For the text-containing cell, return its midpoint in (x, y) coordinate format. 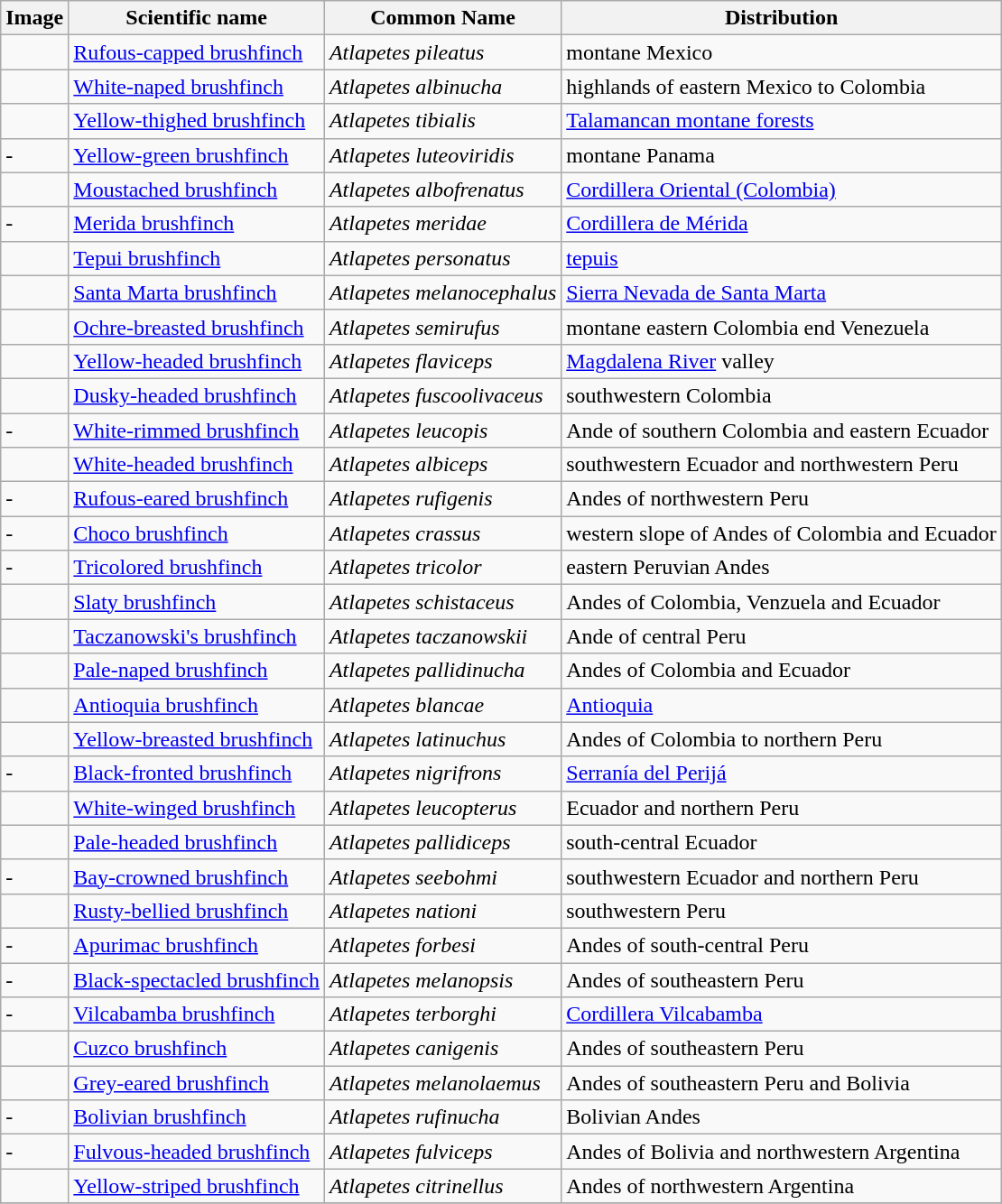
Atlapetes albinucha (442, 87)
Bolivian brushfinch (197, 1117)
Atlapetes melanolaemus (442, 1083)
Cuzco brushfinch (197, 1049)
Atlapetes meridae (442, 224)
Andes of Colombia and Ecuador (782, 671)
Andes of south-central Peru (782, 945)
Andes of northwestern Argentina (782, 1186)
Atlapetes fulviceps (442, 1152)
Atlapetes fuscoolivaceus (442, 395)
montane Panama (782, 155)
Andes of northwestern Peru (782, 499)
Slaty brushfinch (197, 602)
Ochre-breasted brushfinch (197, 327)
Rufous-capped brushfinch (197, 52)
Ande of central Peru (782, 636)
Rufous-eared brushfinch (197, 499)
Bolivian Andes (782, 1117)
Atlapetes semirufus (442, 327)
Atlapetes albofrenatus (442, 190)
Merida brushfinch (197, 224)
montane Mexico (782, 52)
Atlapetes pallidiceps (442, 842)
southwestern Ecuador and northwestern Peru (782, 465)
Cordillera Oriental (Colombia) (782, 190)
montane eastern Colombia end Venezuela (782, 327)
Atlapetes tibialis (442, 121)
Pale-headed brushfinch (197, 842)
Atlapetes latinuchus (442, 739)
Atlapetes forbesi (442, 945)
Yellow-headed brushfinch (197, 361)
Antioquia (782, 705)
Moustached brushfinch (197, 190)
Atlapetes rufigenis (442, 499)
Yellow-breasted brushfinch (197, 739)
Atlapetes albiceps (442, 465)
Rusty-bellied brushfinch (197, 911)
Atlapetes melanocephalus (442, 292)
Atlapetes leucopterus (442, 808)
Tricolored brushfinch (197, 568)
White-headed brushfinch (197, 465)
White-naped brushfinch (197, 87)
Atlapetes blancae (442, 705)
Atlapetes flaviceps (442, 361)
Ecuador and northern Peru (782, 808)
Black-spectacled brushfinch (197, 979)
Common Name (442, 18)
southwestern Peru (782, 911)
Serranía del Perijá (782, 773)
Atlapetes seebohmi (442, 876)
Image (34, 18)
Atlapetes leucopis (442, 431)
Yellow-thighed brushfinch (197, 121)
highlands of eastern Mexico to Colombia (782, 87)
Atlapetes crassus (442, 533)
White-rimmed brushfinch (197, 431)
Cordillera de Mérida (782, 224)
Atlapetes pileatus (442, 52)
southwestern Colombia (782, 395)
Antioquia brushfinch (197, 705)
Atlapetes nigrifrons (442, 773)
Magdalena River valley (782, 361)
Andes of Colombia to northern Peru (782, 739)
Atlapetes personatus (442, 258)
Sierra Nevada de Santa Marta (782, 292)
Atlapetes luteoviridis (442, 155)
Andes of Bolivia and northwestern Argentina (782, 1152)
Yellow-striped brushfinch (197, 1186)
Bay-crowned brushfinch (197, 876)
western slope of Andes of Colombia and Ecuador (782, 533)
Atlapetes rufinucha (442, 1117)
Dusky-headed brushfinch (197, 395)
Grey-eared brushfinch (197, 1083)
Atlapetes terborghi (442, 1014)
Cordillera Vilcabamba (782, 1014)
Fulvous-headed brushfinch (197, 1152)
Andes of Colombia, Venzuela and Ecuador (782, 602)
Atlapetes tricolor (442, 568)
Apurimac brushfinch (197, 945)
Talamancan montane forests (782, 121)
southwestern Ecuador and northern Peru (782, 876)
Atlapetes nationi (442, 911)
Atlapetes schistaceus (442, 602)
tepuis (782, 258)
south-central Ecuador (782, 842)
Black-fronted brushfinch (197, 773)
eastern Peruvian Andes (782, 568)
Taczanowski's brushfinch (197, 636)
Atlapetes canigenis (442, 1049)
Atlapetes citrinellus (442, 1186)
Atlapetes taczanowskii (442, 636)
Santa Marta brushfinch (197, 292)
Atlapetes melanopsis (442, 979)
Ande of southern Colombia and eastern Ecuador (782, 431)
Distribution (782, 18)
Andes of southeastern Peru and Bolivia (782, 1083)
Pale-naped brushfinch (197, 671)
Choco brushfinch (197, 533)
Vilcabamba brushfinch (197, 1014)
Atlapetes pallidinucha (442, 671)
Yellow-green brushfinch (197, 155)
Scientific name (197, 18)
Tepui brushfinch (197, 258)
White-winged brushfinch (197, 808)
